Extract the (x, y) coordinate from the center of the cell holding the provided text.  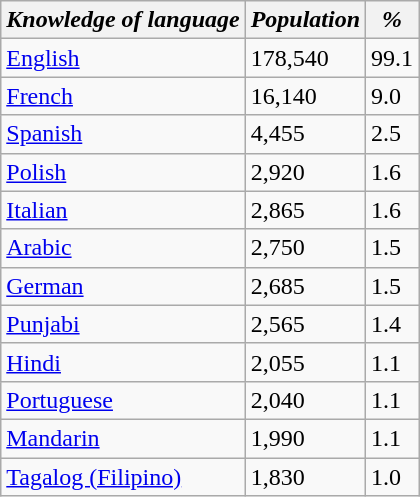
Punjabi (123, 324)
Hindi (123, 362)
4,455 (305, 134)
English (123, 58)
1.0 (392, 477)
178,540 (305, 58)
2,055 (305, 362)
German (123, 286)
2,040 (305, 400)
Tagalog (Filipino) (123, 477)
Italian (123, 210)
Mandarin (123, 438)
2,685 (305, 286)
2,865 (305, 210)
2,750 (305, 248)
16,140 (305, 96)
9.0 (392, 96)
1.4 (392, 324)
Population (305, 20)
Arabic (123, 248)
99.1 (392, 58)
% (392, 20)
2,920 (305, 172)
Spanish (123, 134)
Portuguese (123, 400)
1,990 (305, 438)
1,830 (305, 477)
Polish (123, 172)
French (123, 96)
2.5 (392, 134)
2,565 (305, 324)
Knowledge of language (123, 20)
